Locate the cell with the specified text and output its (x, y) center coordinate. 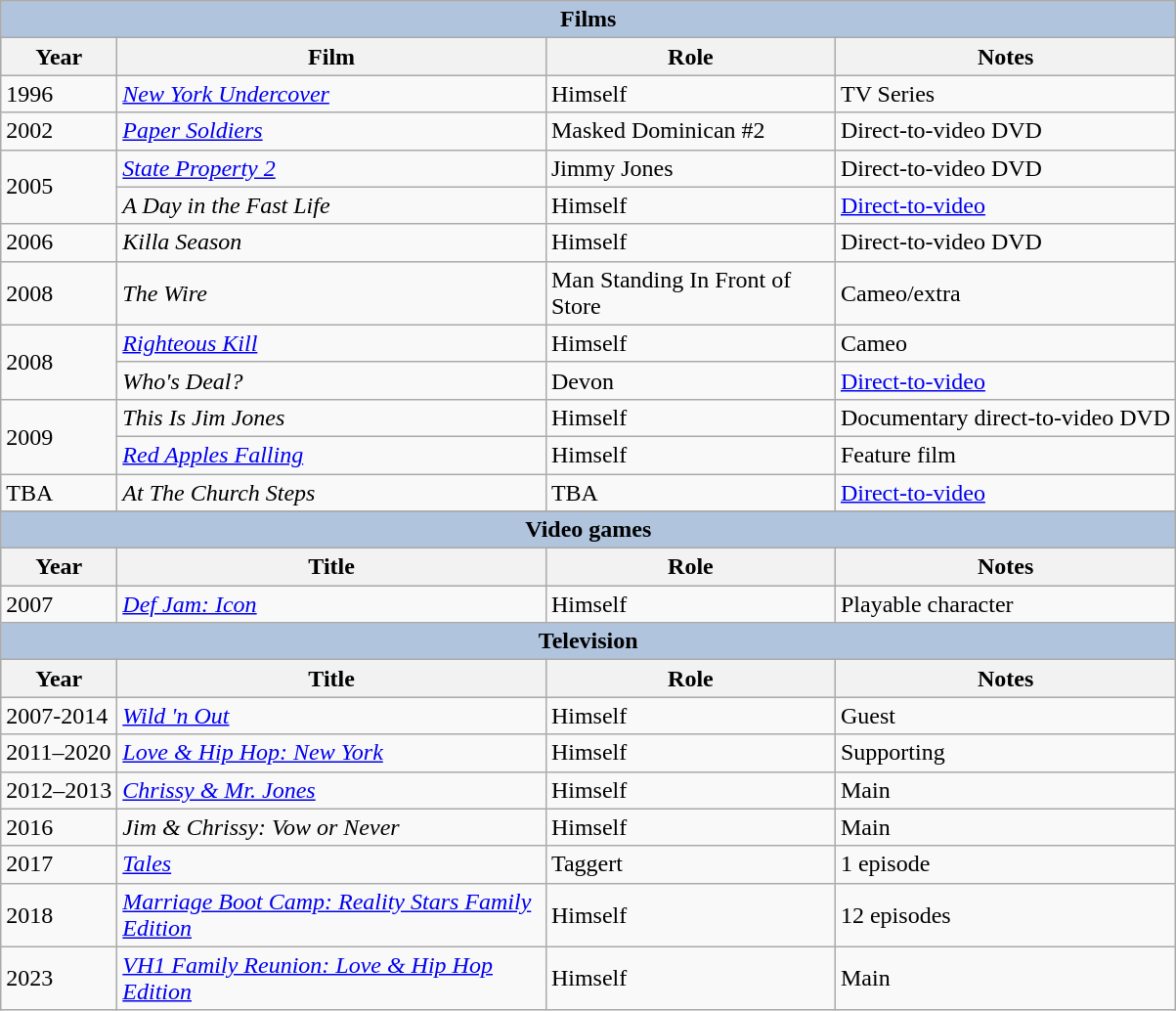
Devon (690, 380)
Feature film (1005, 455)
2016 (59, 827)
Chrissy & Mr. Jones (332, 790)
Television (588, 641)
2007-2014 (59, 716)
2006 (59, 242)
The Wire (332, 293)
2011–2020 (59, 753)
Tales (332, 864)
Documentary direct-to-video DVD (1005, 418)
Righteous Kill (332, 343)
1 episode (1005, 864)
Guest (1005, 716)
VH1 Family Reunion: Love & Hip Hop Edition (332, 978)
Film (332, 57)
2017 (59, 864)
Video games (588, 530)
TV Series (1005, 94)
Cameo/extra (1005, 293)
Cameo (1005, 343)
Jimmy Jones (690, 168)
State Property 2 (332, 168)
Paper Soldiers (332, 131)
Def Jam: Icon (332, 604)
Killa Season (332, 242)
Masked Dominican #2 (690, 131)
This Is Jim Jones (332, 418)
Wild 'n Out (332, 716)
Films (588, 20)
2012–2013 (59, 790)
New York Undercover (332, 94)
2009 (59, 436)
12 episodes (1005, 915)
2023 (59, 978)
Taggert (690, 864)
Who's Deal? (332, 380)
Marriage Boot Camp: Reality Stars Family Edition (332, 915)
2005 (59, 187)
Man Standing In Front of Store (690, 293)
Red Apples Falling (332, 455)
Playable character (1005, 604)
Love & Hip Hop: New York (332, 753)
1996 (59, 94)
At The Church Steps (332, 492)
2007 (59, 604)
Jim & Chrissy: Vow or Never (332, 827)
2018 (59, 915)
2002 (59, 131)
A Day in the Fast Life (332, 205)
Supporting (1005, 753)
